Find where the given text appears and provide that cell's center as [x, y] coordinate. 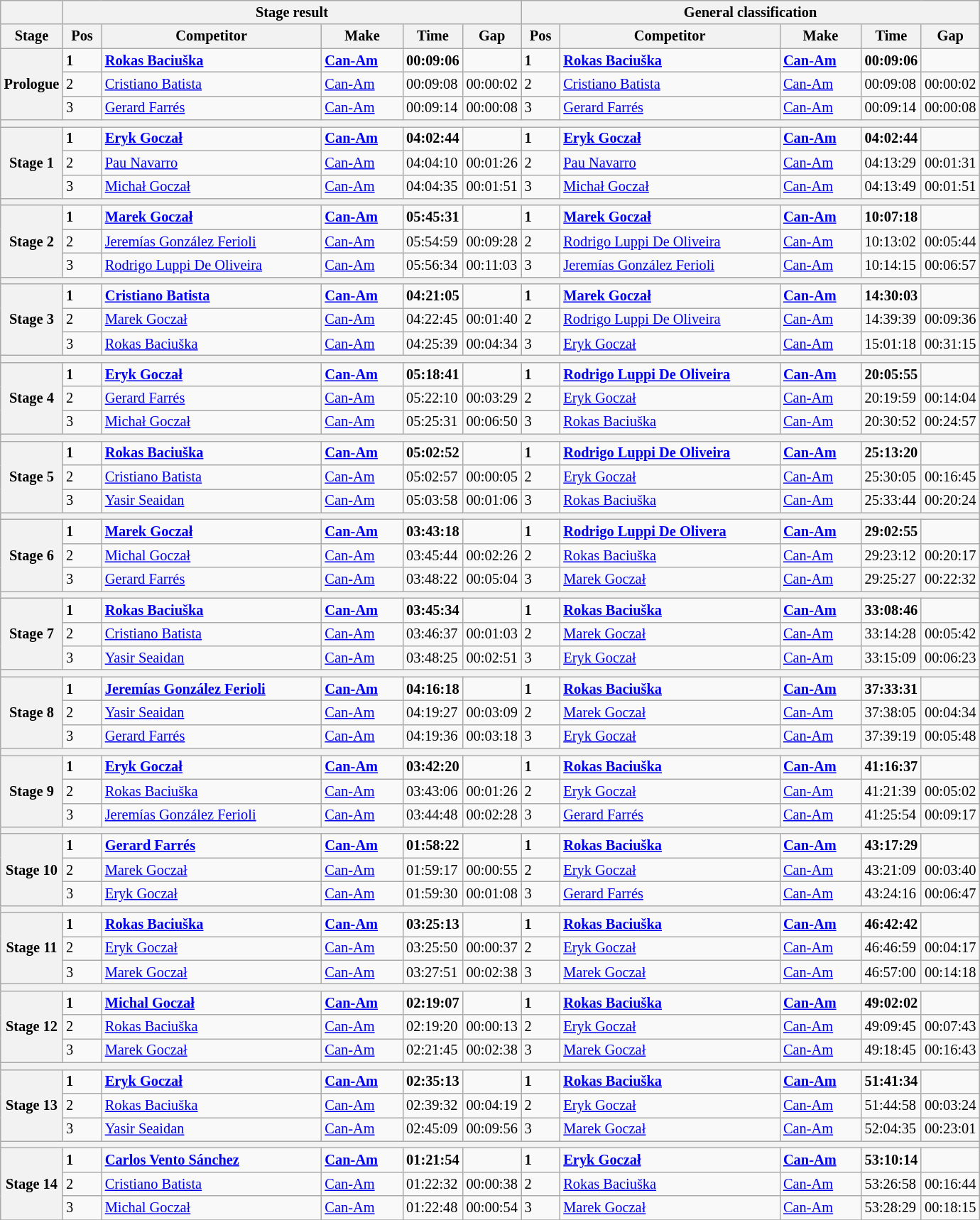
00:03:24 [950, 1105]
04:19:27 [432, 712]
03:42:20 [432, 767]
00:04:19 [492, 1105]
00:09:56 [492, 1129]
00:16:44 [950, 1184]
Rodrigo Luppi De Olivera [670, 531]
14:30:03 [891, 296]
20:05:55 [891, 374]
Stage [31, 36]
41:21:39 [891, 791]
General classification [751, 12]
Stage result [292, 12]
41:16:37 [891, 767]
00:00:55 [492, 870]
Stage 6 [31, 555]
00:00:38 [492, 1184]
02:39:32 [432, 1105]
37:39:19 [891, 736]
00:05:48 [950, 736]
00:16:45 [950, 476]
01:59:30 [432, 893]
33:15:09 [891, 658]
00:23:01 [950, 1129]
33:14:28 [891, 634]
00:00:37 [492, 948]
Stage 8 [31, 713]
02:19:07 [432, 1003]
43:24:16 [891, 893]
53:26:58 [891, 1184]
00:11:03 [492, 265]
00:05:44 [950, 241]
00:06:50 [492, 422]
05:56:34 [432, 265]
05:02:52 [432, 453]
00:00:13 [492, 1027]
20:19:59 [891, 398]
00:03:18 [492, 736]
02:21:45 [432, 1050]
00:01:40 [492, 320]
00:01:08 [492, 893]
03:48:25 [432, 658]
25:30:05 [891, 476]
04:13:29 [891, 163]
Stage 11 [31, 949]
Carlos Vento Sánchez [212, 1160]
00:02:51 [492, 658]
Stage 14 [31, 1183]
03:43:06 [432, 791]
05:03:58 [432, 501]
03:43:18 [432, 531]
00:03:09 [492, 712]
10:14:15 [891, 265]
04:16:18 [432, 689]
00:04:17 [950, 948]
00:09:17 [950, 815]
00:07:43 [950, 1027]
Stage 13 [31, 1105]
53:28:29 [891, 1208]
15:01:18 [891, 344]
00:18:15 [950, 1208]
46:42:42 [891, 925]
04:13:49 [891, 187]
01:58:22 [432, 846]
05:25:31 [432, 422]
03:48:22 [432, 579]
25:33:44 [891, 501]
00:31:15 [950, 344]
00:01:06 [492, 501]
03:44:48 [432, 815]
Stage 2 [31, 241]
37:38:05 [891, 712]
00:05:04 [492, 579]
29:25:27 [891, 579]
43:17:29 [891, 846]
03:25:13 [432, 925]
00:05:02 [950, 791]
00:03:40 [950, 870]
03:27:51 [432, 972]
10:13:02 [891, 241]
00:20:24 [950, 501]
Stage 10 [31, 869]
05:54:59 [432, 241]
00:14:04 [950, 398]
49:02:02 [891, 1003]
02:45:09 [432, 1129]
04:25:39 [432, 344]
10:07:18 [891, 217]
00:09:28 [492, 241]
01:21:54 [432, 1160]
52:04:35 [891, 1129]
04:19:36 [432, 736]
00:09:36 [950, 320]
03:46:37 [432, 634]
03:25:50 [432, 948]
Stage 5 [31, 477]
Stage 4 [31, 398]
00:05:42 [950, 634]
46:57:00 [891, 972]
00:00:05 [492, 476]
04:04:10 [432, 163]
04:22:45 [432, 320]
00:06:47 [950, 893]
05:02:57 [432, 476]
43:21:09 [891, 870]
05:45:31 [432, 217]
49:09:45 [891, 1027]
Stage 3 [31, 320]
05:18:41 [432, 374]
37:33:31 [891, 689]
00:06:23 [950, 658]
33:08:46 [891, 610]
Prologue [31, 84]
41:25:54 [891, 815]
04:04:35 [432, 187]
03:45:44 [432, 555]
00:02:26 [492, 555]
00:16:43 [950, 1050]
25:13:20 [891, 453]
04:21:05 [432, 296]
01:22:32 [432, 1184]
49:18:45 [891, 1050]
00:02:28 [492, 815]
00:22:32 [950, 579]
51:41:34 [891, 1082]
00:01:03 [492, 634]
05:22:10 [432, 398]
Stage 9 [31, 791]
Stage 7 [31, 633]
51:44:58 [891, 1105]
29:23:12 [891, 555]
02:35:13 [432, 1082]
Stage 12 [31, 1027]
00:00:54 [492, 1208]
00:06:57 [950, 265]
00:14:18 [950, 972]
29:02:55 [891, 531]
53:10:14 [891, 1160]
46:46:59 [891, 948]
03:45:34 [432, 610]
00:20:17 [950, 555]
01:59:17 [432, 870]
00:24:57 [950, 422]
20:30:52 [891, 422]
01:22:48 [432, 1208]
Stage 1 [31, 162]
00:01:31 [950, 163]
02:19:20 [432, 1027]
14:39:39 [891, 320]
00:03:29 [492, 398]
